Detect which cell encompasses the target text, then output its [X, Y] center coordinate. 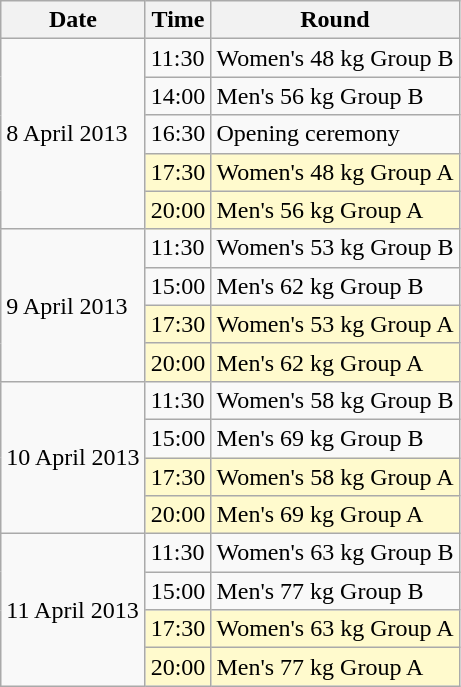
Men's 56 kg Group B [335, 96]
Men's 69 kg Group B [335, 438]
Women's 58 kg Group A [335, 477]
11 April 2013 [73, 610]
Men's 69 kg Group A [335, 515]
Women's 63 kg Group A [335, 629]
Women's 53 kg Group A [335, 324]
Men's 56 kg Group A [335, 210]
Women's 63 kg Group B [335, 553]
Date [73, 20]
8 April 2013 [73, 134]
Women's 53 kg Group B [335, 248]
Men's 62 kg Group A [335, 362]
14:00 [178, 96]
Round [335, 20]
Opening ceremony [335, 134]
Women's 48 kg Group A [335, 172]
Men's 62 kg Group B [335, 286]
9 April 2013 [73, 305]
Women's 58 kg Group B [335, 400]
16:30 [178, 134]
Time [178, 20]
Men's 77 kg Group A [335, 667]
Men's 77 kg Group B [335, 591]
10 April 2013 [73, 457]
Women's 48 kg Group B [335, 58]
